Search for the cell housing the specified text and yield its (X, Y) center coordinate. 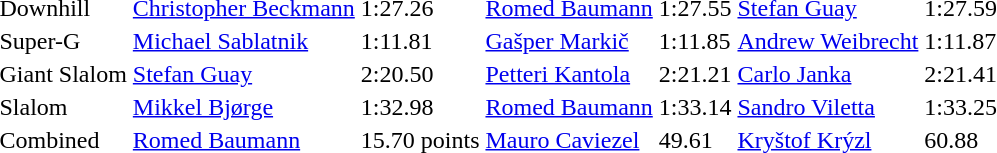
Andrew Weibrecht (828, 41)
Stefan Guay (244, 74)
1:32.98 (420, 107)
Gašper Markič (569, 41)
Sandro Viletta (828, 107)
Romed Baumann (569, 107)
Petteri Kantola (569, 74)
1:33.14 (695, 107)
2:20.50 (420, 74)
1:11.81 (420, 41)
1:11.85 (695, 41)
Mikkel Bjørge (244, 107)
Michael Sablatnik (244, 41)
2:21.21 (695, 74)
Carlo Janka (828, 74)
